Extract the [x, y] coordinate from the center of the cell holding the provided text.  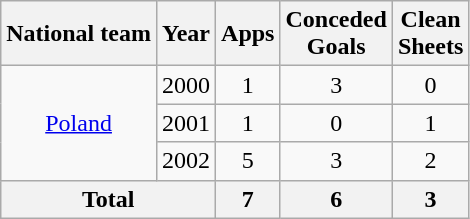
6 [336, 199]
Total [108, 199]
5 [248, 161]
Year [186, 34]
Apps [248, 34]
7 [248, 199]
National team [79, 34]
2000 [186, 85]
2 [430, 161]
Poland [79, 123]
ConcededGoals [336, 34]
2001 [186, 123]
CleanSheets [430, 34]
2002 [186, 161]
